Output the [X, Y] coordinate of the center of the cell containing the given text.  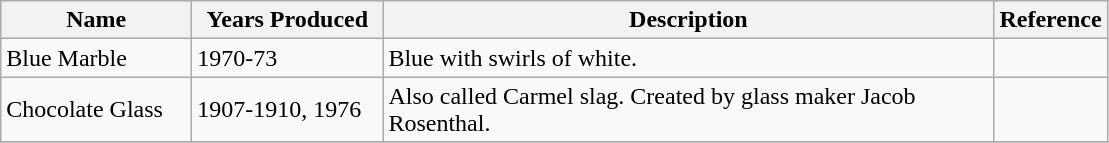
Blue with swirls of white. [688, 58]
Description [688, 20]
Years Produced [288, 20]
1907-1910, 1976 [288, 110]
Chocolate Glass [96, 110]
Also called Carmel slag. Created by glass maker Jacob Rosenthal. [688, 110]
Blue Marble [96, 58]
Reference [1050, 20]
1970-73 [288, 58]
Name [96, 20]
